Identify which cell holds the provided text, then report its [X, Y] central coordinate. 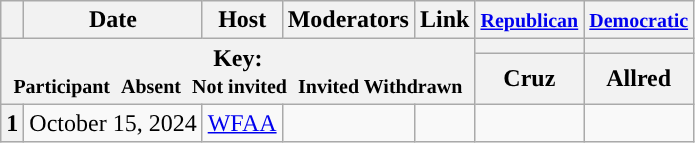
Cruz [530, 78]
Republican [530, 20]
October 15, 2024 [113, 123]
Democratic [639, 20]
Key: Participant Absent Not invited Invited Withdrawn [238, 72]
WFAA [242, 123]
Host [242, 20]
Moderators [348, 20]
1 [12, 123]
Allred [639, 78]
Link [444, 20]
Date [113, 20]
